Identify which cell holds the provided text, then report its [X, Y] central coordinate. 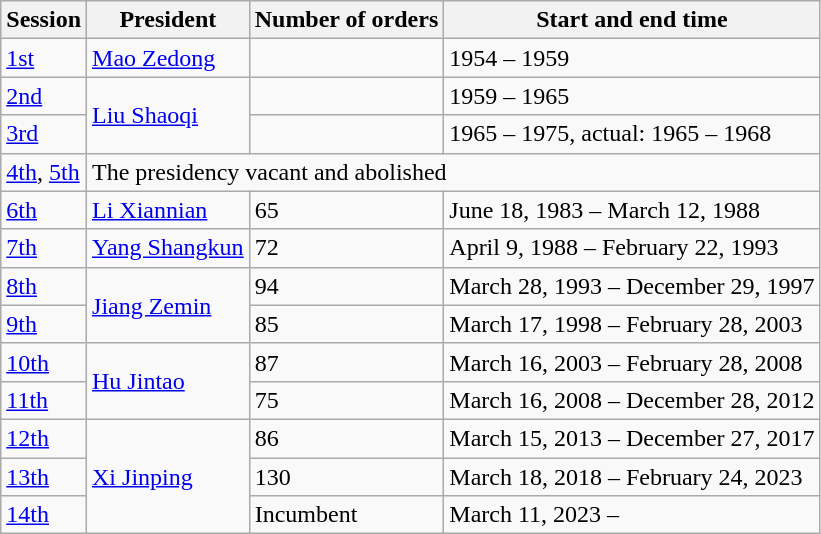
March 11, 2023 – [632, 515]
Li Xiannian [168, 210]
14th [44, 515]
1965 – 1975, actual: 1965 – 1968 [632, 134]
Session [44, 20]
94 [346, 286]
11th [44, 400]
Hu Jintao [168, 381]
1st [44, 58]
Incumbent [346, 515]
Yang Shangkun [168, 248]
The presidency vacant and abolished [454, 172]
Jiang Zemin [168, 305]
June 18, 1983 – March 12, 1988 [632, 210]
87 [346, 362]
13th [44, 477]
March 16, 2003 – February 28, 2008 [632, 362]
1954 – 1959 [632, 58]
March 15, 2013 – December 27, 2017 [632, 438]
1959 – 1965 [632, 96]
March 16, 2008 – December 28, 2012 [632, 400]
March 17, 1998 – February 28, 2003 [632, 324]
130 [346, 477]
President [168, 20]
72 [346, 248]
March 18, 2018 – February 24, 2023 [632, 477]
Mao Zedong [168, 58]
Start and end time [632, 20]
75 [346, 400]
Xi Jinping [168, 476]
3rd [44, 134]
65 [346, 210]
March 28, 1993 – December 29, 1997 [632, 286]
10th [44, 362]
8th [44, 286]
7th [44, 248]
9th [44, 324]
April 9, 1988 – February 22, 1993 [632, 248]
86 [346, 438]
Number of orders [346, 20]
Liu Shaoqi [168, 115]
2nd [44, 96]
4th, 5th [44, 172]
6th [44, 210]
85 [346, 324]
12th [44, 438]
